Find where the given text appears and provide that cell's center as (x, y) coordinate. 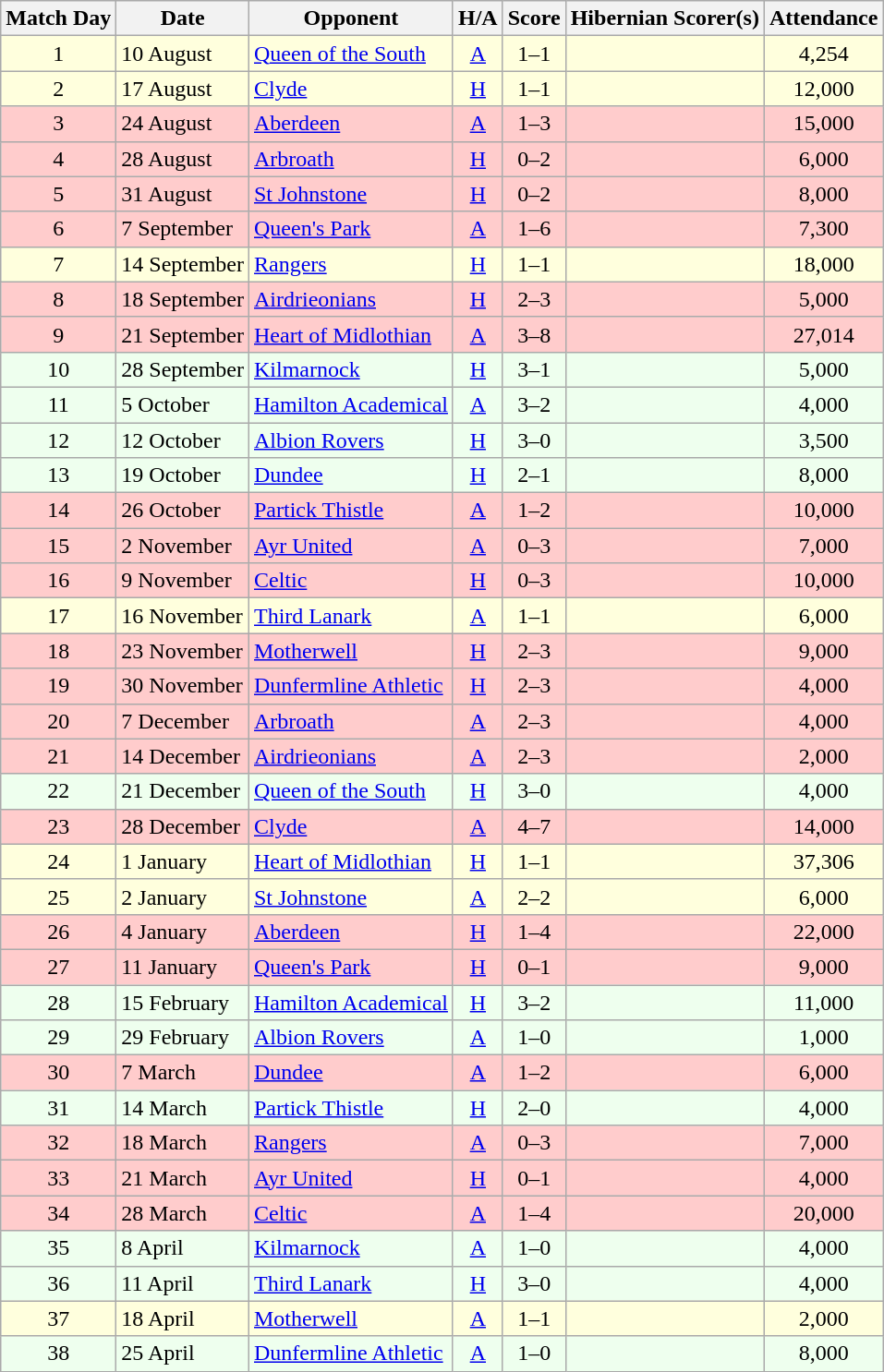
31 (59, 1108)
27,014 (823, 334)
30 (59, 1073)
21 September (183, 334)
14 (59, 511)
1 (59, 54)
10 August (183, 54)
7 December (183, 721)
1,000 (823, 1038)
28 September (183, 369)
1–3 (534, 124)
15 February (183, 1002)
23 (59, 826)
4 January (183, 932)
12 October (183, 440)
22,000 (823, 932)
2 (59, 89)
8 (59, 299)
7,300 (823, 229)
18 April (183, 1318)
4,254 (823, 54)
20,000 (823, 1213)
9 (59, 334)
18 March (183, 1143)
22 (59, 791)
16 (59, 581)
14 March (183, 1108)
28 March (183, 1213)
11,000 (823, 1002)
24 August (183, 124)
35 (59, 1248)
Score (534, 18)
24 (59, 861)
38 (59, 1354)
27 (59, 967)
Attendance (823, 18)
Date (183, 18)
15,000 (823, 124)
21 December (183, 791)
11 January (183, 967)
29 February (183, 1038)
4–7 (534, 826)
8 April (183, 1248)
31 August (183, 194)
20 (59, 721)
28 December (183, 826)
5 October (183, 404)
5 (59, 194)
3,500 (823, 440)
7 September (183, 229)
12,000 (823, 89)
6 (59, 229)
19 October (183, 475)
23 November (183, 651)
Match Day (59, 18)
12 (59, 440)
26 October (183, 511)
13 (59, 475)
26 (59, 932)
3 (59, 124)
3–8 (534, 334)
H/A (478, 18)
28 August (183, 159)
36 (59, 1283)
7 March (183, 1073)
7 (59, 264)
2–0 (534, 1108)
16 November (183, 616)
9 November (183, 581)
2 January (183, 897)
37,306 (823, 861)
14 December (183, 756)
34 (59, 1213)
4 (59, 159)
14 September (183, 264)
14,000 (823, 826)
Hibernian Scorer(s) (665, 18)
30 November (183, 686)
Opponent (351, 18)
10 (59, 369)
1 January (183, 861)
15 (59, 546)
2–1 (534, 475)
29 (59, 1038)
21 (59, 756)
21 March (183, 1178)
2–2 (534, 897)
17 (59, 616)
37 (59, 1318)
18 (59, 651)
18 September (183, 299)
17 August (183, 89)
19 (59, 686)
11 (59, 404)
11 April (183, 1283)
2 November (183, 546)
18,000 (823, 264)
32 (59, 1143)
28 (59, 1002)
25 April (183, 1354)
25 (59, 897)
33 (59, 1178)
3–1 (534, 369)
1–6 (534, 229)
